Capture the cell that displays the provided text and extract its [x, y] central coordinate. 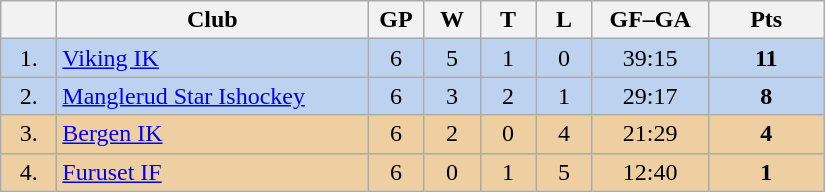
1. [29, 58]
12:40 [650, 172]
11 [766, 58]
4. [29, 172]
Club [212, 20]
3 [452, 96]
3. [29, 134]
Bergen IK [212, 134]
W [452, 20]
2. [29, 96]
8 [766, 96]
29:17 [650, 96]
T [508, 20]
39:15 [650, 58]
Manglerud Star Ishockey [212, 96]
GP [396, 20]
L [564, 20]
Viking IK [212, 58]
Pts [766, 20]
Furuset IF [212, 172]
21:29 [650, 134]
GF–GA [650, 20]
